Identify which cell holds the provided text, then report its (x, y) central coordinate. 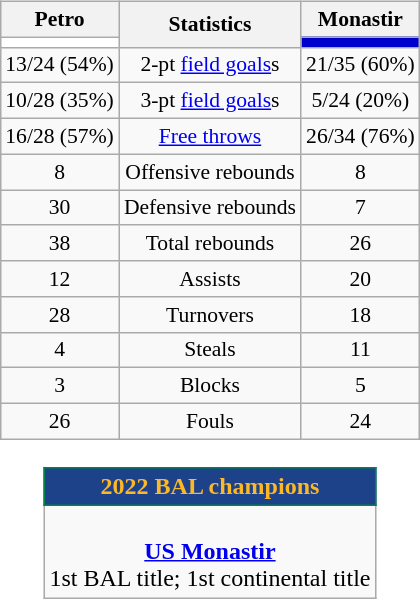
Turnovers (210, 314)
Statistics (210, 24)
30 (60, 208)
5 (360, 386)
3 (60, 386)
Monastir (360, 19)
28 (60, 314)
Assists (210, 279)
Petro (60, 19)
24 (360, 421)
2-pt field goalss (210, 65)
Free throws (210, 136)
US Monastir 1st BAL title; 1st continental title (210, 551)
Defensive rebounds (210, 208)
11 (360, 350)
7 (360, 208)
20 (360, 279)
38 (60, 243)
10/28 (35%) (60, 101)
16/28 (57%) (60, 136)
3-pt field goalss (210, 101)
5/24 (20%) (360, 101)
21/35 (60%) (360, 65)
Offensive rebounds (210, 172)
Total rebounds (210, 243)
Steals (210, 350)
Fouls (210, 421)
26/34 (76%) (360, 136)
2022 BAL champions (210, 486)
12 (60, 279)
Blocks (210, 386)
18 (360, 314)
13/24 (54%) (60, 65)
4 (60, 350)
